Find where the given text appears and provide that cell's center as (X, Y) coordinate. 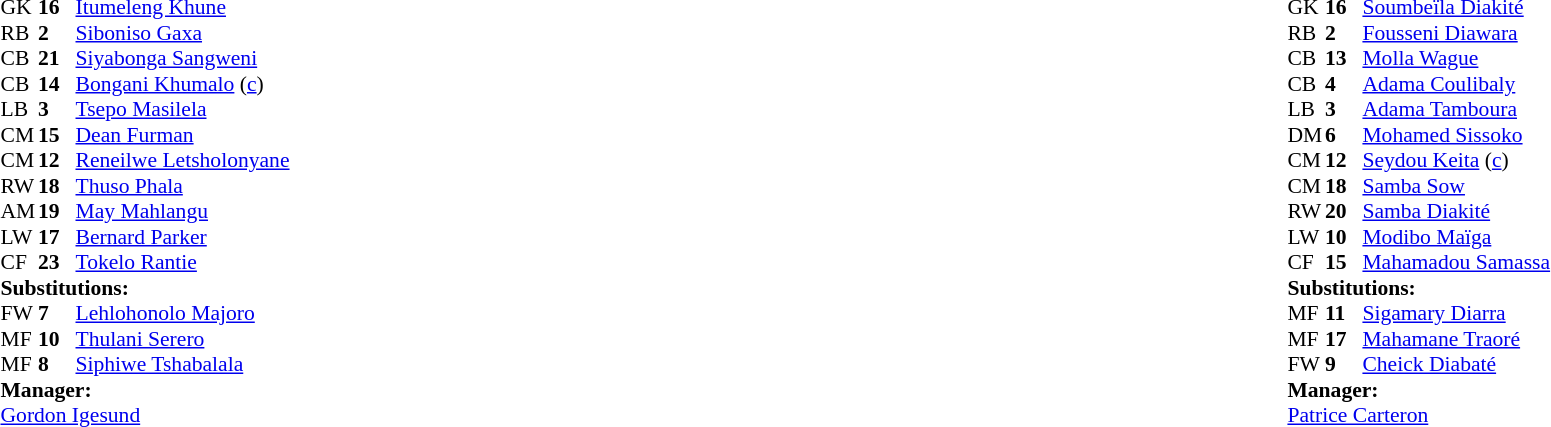
Sigamary Diarra (1456, 313)
Adama Tamboura (1456, 109)
14 (57, 84)
Tokelo Rantie (183, 263)
20 (1344, 211)
6 (1344, 135)
May Mahlangu (183, 211)
AM (19, 211)
Siphiwe Tshabalala (183, 365)
Siboniso Gaxa (183, 33)
9 (1344, 365)
8 (57, 365)
Dean Furman (183, 135)
Seydou Keita (c) (1456, 161)
DM (1306, 135)
Mahamadou Samassa (1456, 263)
Adama Coulibaly (1456, 84)
Molla Wague (1456, 59)
11 (1344, 313)
Fousseni Diawara (1456, 33)
Bongani Khumalo (c) (183, 84)
Samba Diakité (1456, 211)
21 (57, 59)
7 (57, 313)
13 (1344, 59)
Siyabonga Sangweni (183, 59)
Reneilwe Letsholonyane (183, 161)
Cheick Diabaté (1456, 365)
Tsepo Masilela (183, 109)
Modibo Maïga (1456, 237)
Samba Sow (1456, 186)
19 (57, 211)
Bernard Parker (183, 237)
4 (1344, 84)
Mohamed Sissoko (1456, 135)
23 (57, 263)
Mahamane Traoré (1456, 339)
Thulani Serero (183, 339)
Lehlohonolo Majoro (183, 313)
Thuso Phala (183, 186)
